Detect which cell encompasses the target text, then output its [X, Y] center coordinate. 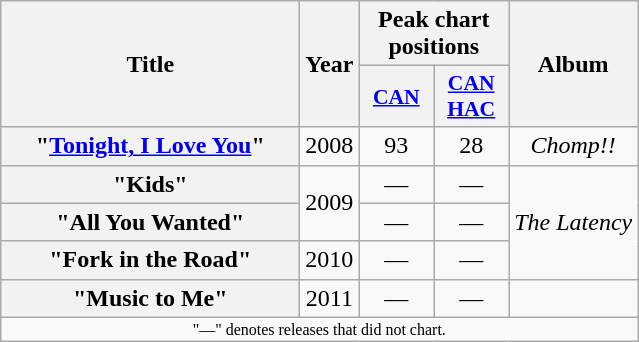
CANHAC [472, 96]
"Kids" [150, 184]
Chomp!! [574, 146]
"Music to Me" [150, 298]
2010 [330, 260]
2011 [330, 298]
Title [150, 64]
The Latency [574, 222]
Year [330, 64]
"Fork in the Road" [150, 260]
"—" denotes releases that did not chart. [320, 329]
"All You Wanted" [150, 222]
CAN [396, 96]
93 [396, 146]
28 [472, 146]
Peak chart positions [434, 34]
"Tonight, I Love You" [150, 146]
2009 [330, 203]
2008 [330, 146]
Album [574, 64]
